Provide the (x, y) coordinate of the cell's center where the given text is located.  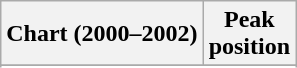
Peakposition (249, 34)
Chart (2000–2002) (102, 34)
